Return [x, y] of the center of cell containing provided text 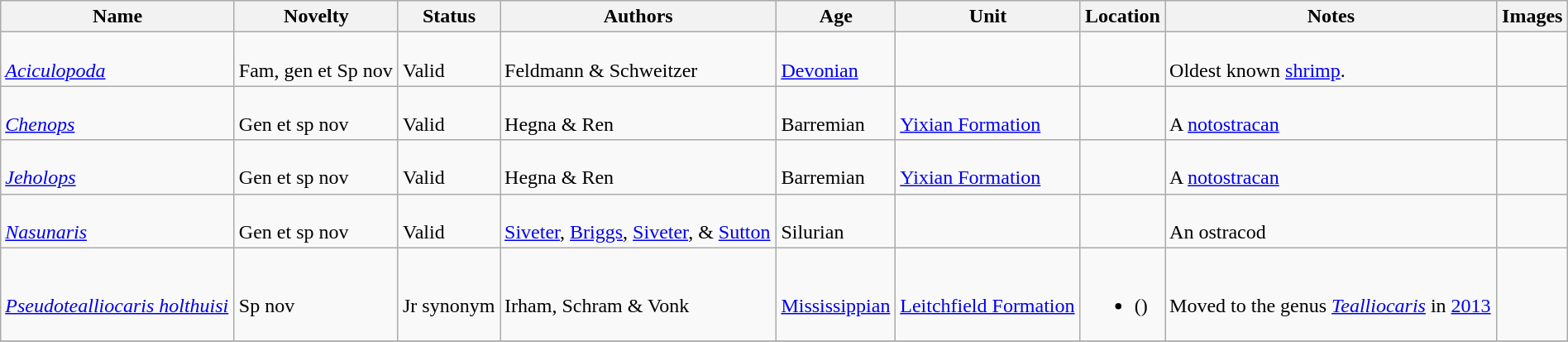
Leitchfield Formation [988, 295]
Oldest known shrimp. [1331, 60]
Nasunaris [117, 220]
Fam, gen et Sp nov [316, 60]
Status [448, 17]
Pseudotealliocaris holthuisi [117, 295]
Authors [638, 17]
Unit [988, 17]
Images [1532, 17]
Siveter, Briggs, Siveter, & Sutton [638, 220]
Moved to the genus Tealliocaris in 2013 [1331, 295]
Devonian [836, 60]
Name [117, 17]
Novelty [316, 17]
Feldmann & Schweitzer [638, 60]
Silurian [836, 220]
Jeholops [117, 167]
Notes [1331, 17]
Aciculopoda [117, 60]
An ostracod [1331, 220]
Irham, Schram & Vonk [638, 295]
Chenops [117, 113]
Mississippian [836, 295]
() [1122, 295]
Age [836, 17]
Jr synonym [448, 295]
Sp nov [316, 295]
Location [1122, 17]
